Extract the [x, y] coordinate from the center of the cell holding the provided text.  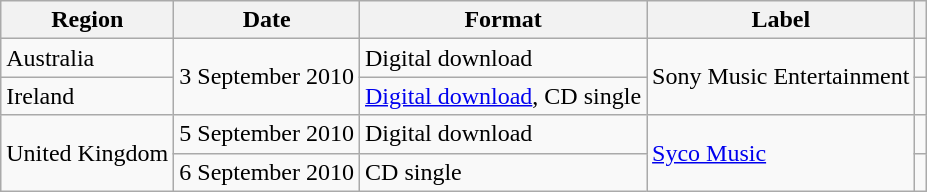
Format [504, 20]
Sony Music Entertainment [781, 77]
3 September 2010 [267, 77]
Ireland [88, 96]
CD single [504, 172]
6 September 2010 [267, 172]
Syco Music [781, 153]
Label [781, 20]
Date [267, 20]
Region [88, 20]
5 September 2010 [267, 134]
United Kingdom [88, 153]
Digital download, CD single [504, 96]
Australia [88, 58]
